Provide the [x, y] coordinate of the cell's center where the given text is located.  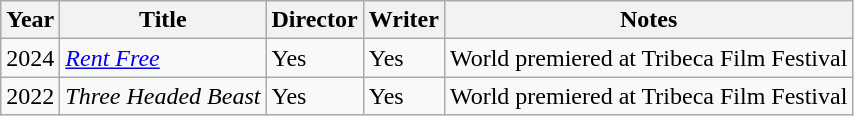
Director [314, 20]
2022 [30, 96]
Notes [648, 20]
Writer [404, 20]
2024 [30, 58]
Year [30, 20]
Three Headed Beast [163, 96]
Title [163, 20]
Rent Free [163, 58]
